Scan for the cell matching the given text and deliver its (x, y) coordinate at center. 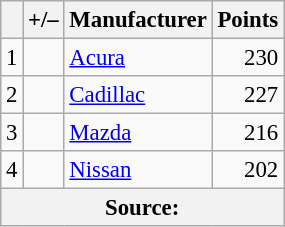
202 (248, 170)
Points (248, 20)
1 (12, 58)
Nissan (138, 170)
227 (248, 95)
4 (12, 170)
3 (12, 133)
Cadillac (138, 95)
230 (248, 58)
216 (248, 133)
2 (12, 95)
Manufacturer (138, 20)
Acura (138, 58)
Mazda (138, 133)
Source: (142, 208)
+/– (44, 20)
